From the cell containing the given text, extract its center point as [x, y] coordinate. 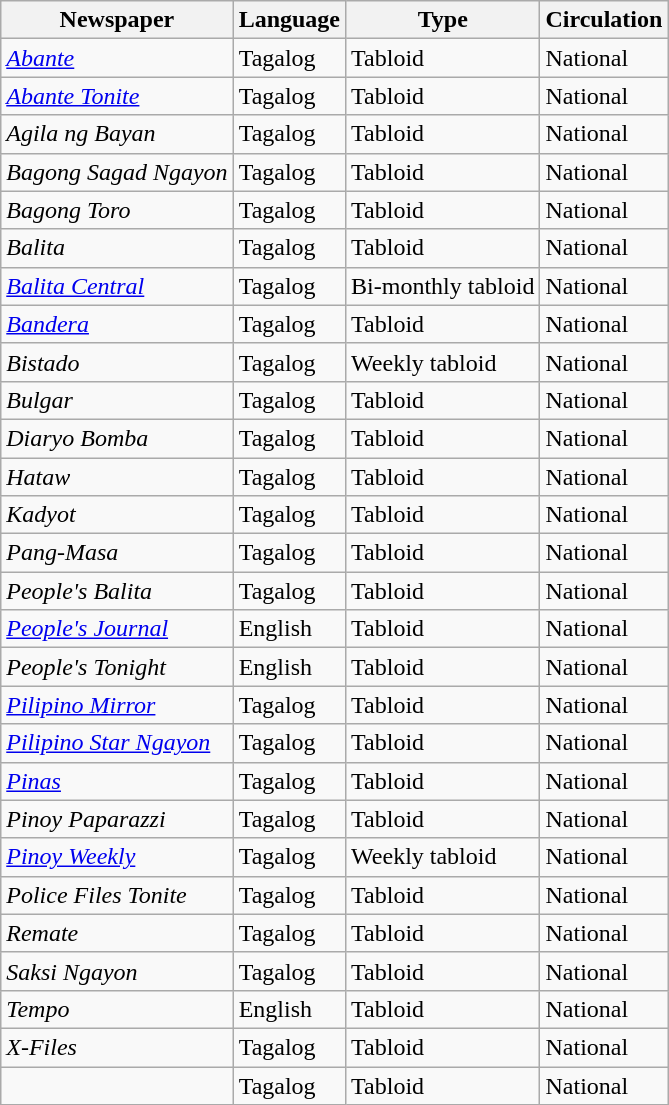
Pinas [117, 781]
People's Tonight [117, 667]
Saksi Ngayon [117, 971]
Balita [117, 248]
Bulgar [117, 400]
Balita Central [117, 286]
Language [289, 20]
Pinoy Paparazzi [117, 819]
Pilipino Star Ngayon [117, 743]
Tempo [117, 1009]
Bagong Toro [117, 210]
Bistado [117, 362]
People's Journal [117, 629]
Newspaper [117, 20]
X-Files [117, 1047]
Hataw [117, 477]
Pinoy Weekly [117, 857]
Abante [117, 58]
Circulation [604, 20]
Police Files Tonite [117, 895]
Remate [117, 933]
Diaryo Bomba [117, 438]
Bagong Sagad Ngayon [117, 172]
Pilipino Mirror [117, 705]
Type [443, 20]
Bandera [117, 324]
Pang-Masa [117, 553]
People's Balita [117, 591]
Kadyot [117, 515]
Bi-monthly tabloid [443, 286]
Agila ng Bayan [117, 134]
Abante Tonite [117, 96]
